For the text-containing cell, return its midpoint in [x, y] coordinate format. 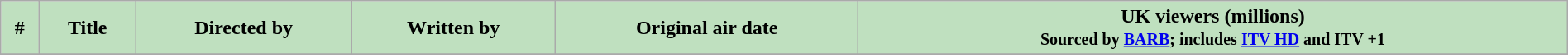
Directed by [243, 28]
Title [88, 28]
UK viewers (millions)Sourced by BARB; includes ITV HD and ITV +1 [1213, 28]
# [20, 28]
Written by [453, 28]
Original air date [707, 28]
